Search for the cell housing the specified text and yield its (X, Y) center coordinate. 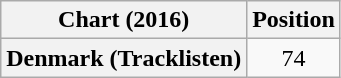
Position (294, 20)
Denmark (Tracklisten) (124, 58)
74 (294, 58)
Chart (2016) (124, 20)
